Capture the cell that displays the provided text and extract its (x, y) central coordinate. 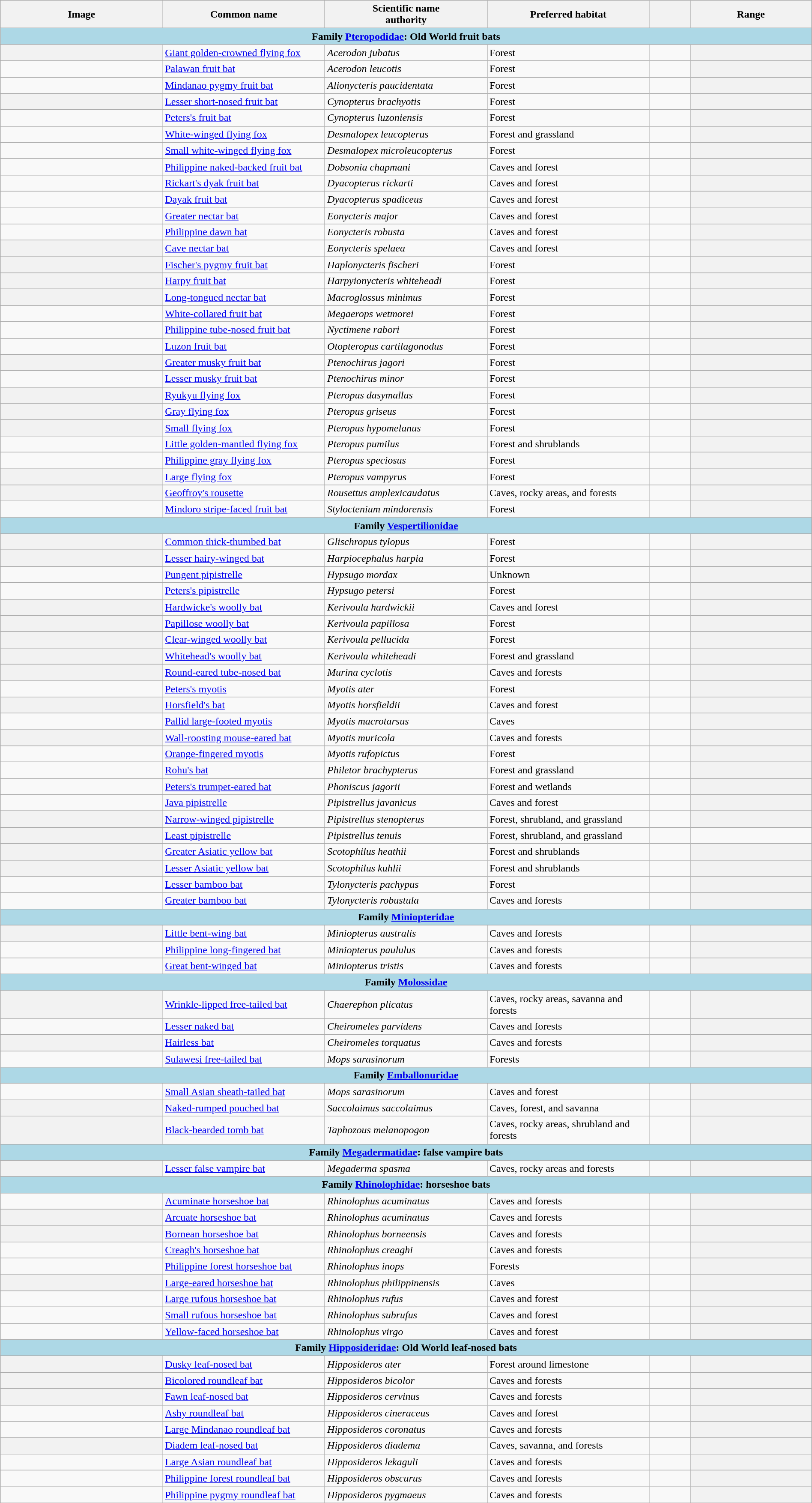
Large-eared horseshoe bat (244, 1282)
Harpiocephalus harpia (406, 558)
Harpyionycteris whiteheadi (406, 281)
Cheiromeles torquatus (406, 1043)
Family Rhinolophidae: horseshoe bats (406, 1185)
Large flying fox (244, 477)
Papillose woolly bat (244, 623)
Acuminate horseshoe bat (244, 1201)
Hardwicke's woolly bat (244, 607)
Caves, savanna, and forests (568, 1446)
Least pipistrelle (244, 835)
Miniopterus paululus (406, 949)
Caves, forest, and savanna (568, 1108)
Family Hipposideridae: Old World leaf-nosed bats (406, 1348)
Palawan fruit bat (244, 69)
Narrow-winged pipistrelle (244, 819)
Ptenochirus jagori (406, 362)
Desmalopex microleucopterus (406, 150)
Pteropus vampyrus (406, 477)
Murina cyclotis (406, 672)
Cynopterus brachyotis (406, 102)
Fischer's pygmy fruit bat (244, 265)
Haplonycteris fischeri (406, 265)
Sulawesi free-tailed bat (244, 1059)
Cave nectar bat (244, 249)
Cheiromeles parvidens (406, 1027)
Lesser false vampire bat (244, 1168)
Giant golden-crowned flying fox (244, 53)
Pipistrellus javanicus (406, 803)
Harpy fruit bat (244, 281)
Luzon fruit bat (244, 346)
Rickart's dyak fruit bat (244, 183)
Rousettus amplexicaudatus (406, 493)
Pipistrellus stenopterus (406, 819)
Wall-roosting mouse-eared bat (244, 737)
Rhinolophus virgo (406, 1332)
Philetor brachypterus (406, 770)
Round-eared tube-nosed bat (244, 672)
Caves, rocky areas and forests (568, 1168)
Tylonycteris pachypus (406, 884)
Greater musky fruit bat (244, 362)
Yellow-faced horseshoe bat (244, 1332)
Eonycteris spelaea (406, 249)
Greater Asiatic yellow bat (244, 852)
Hypsugo petersi (406, 591)
Clear-winged woolly bat (244, 640)
Myotis ater (406, 689)
Common name (244, 15)
Pipistrellus tenuis (406, 835)
Family Vespertilionidae (406, 526)
Otopteropus cartilagonodus (406, 346)
Wrinkle-lipped free-tailed bat (244, 1004)
Image (81, 15)
Little bent-wing bat (244, 933)
Philippine tube-nosed fruit bat (244, 330)
Kerivoula whiteheadi (406, 656)
Bornean horseshoe bat (244, 1234)
Peters's myotis (244, 689)
Hipposideros obscurus (406, 1478)
Pteropus dasymallus (406, 395)
Unknown (568, 575)
Common thick-thumbed bat (244, 542)
Philippine pygmy roundleaf bat (244, 1494)
Rhinolophus creaghi (406, 1250)
Peters's pipistrelle (244, 591)
Small flying fox (244, 428)
Bicolored roundleaf bat (244, 1380)
Gray flying fox (244, 411)
Creagh's horseshoe bat (244, 1250)
Eonycteris major (406, 216)
White-collared fruit bat (244, 314)
Small white-winged flying fox (244, 150)
Rohu's bat (244, 770)
Hipposideros ater (406, 1364)
Pteropus hypomelanus (406, 428)
Tylonycteris robustula (406, 901)
Hipposideros pygmaeus (406, 1494)
Whitehead's woolly bat (244, 656)
Saccolaimus saccolaimus (406, 1108)
Range (751, 15)
Rhinolophus subrufus (406, 1315)
Hipposideros bicolor (406, 1380)
Dusky leaf-nosed bat (244, 1364)
Lesser musky fruit bat (244, 379)
Philippine forest roundleaf bat (244, 1478)
Philippine gray flying fox (244, 460)
Great bent-winged bat (244, 966)
Scotophilus kuhlii (406, 868)
Philippine dawn bat (244, 232)
Rhinolophus rufus (406, 1299)
Geoffroy's rousette (244, 493)
Myotis horsfieldii (406, 705)
Caves, rocky areas, savanna and forests (568, 1004)
Chaerephon plicatus (406, 1004)
Hipposideros cineraceus (406, 1413)
Rhinolophus philippinensis (406, 1282)
Pteropus pumilus (406, 444)
Horsfield's bat (244, 705)
Family Emballonuridae (406, 1075)
Ptenochirus minor (406, 379)
Small Asian sheath-tailed bat (244, 1092)
Ryukyu flying fox (244, 395)
Peters's fruit bat (244, 118)
Dyacopterus spadiceus (406, 199)
Scientific nameauthority (406, 15)
Caves, rocky areas, and forests (568, 493)
Large rufous horseshoe bat (244, 1299)
Large Asian roundleaf bat (244, 1462)
Peters's trumpet-eared bat (244, 787)
Caves, rocky areas, shrubland and forests (568, 1130)
Lesser hairy-winged bat (244, 558)
Acerodon jubatus (406, 53)
Myotis rufopictus (406, 754)
Megaerops wetmorei (406, 314)
Dayak fruit bat (244, 199)
Lesser bamboo bat (244, 884)
Phoniscus jagorii (406, 787)
Lesser naked bat (244, 1027)
Large Mindanao roundleaf bat (244, 1429)
Family Pteropodidae: Old World fruit bats (406, 36)
Nyctimene rabori (406, 330)
Java pipistrelle (244, 803)
Long-tongued nectar bat (244, 297)
Hairless bat (244, 1043)
Pteropus griseus (406, 411)
Kerivoula hardwickii (406, 607)
Acerodon leucotis (406, 69)
Family Miniopteridae (406, 917)
Dyacopterus rickarti (406, 183)
Mindanao pygmy fruit bat (244, 85)
Scotophilus heathii (406, 852)
Kerivoula pellucida (406, 640)
Pallid large-footed myotis (244, 721)
Ashy roundleaf bat (244, 1413)
Myotis muricola (406, 737)
Glischropus tylopus (406, 542)
Small rufous horseshoe bat (244, 1315)
Kerivoula papillosa (406, 623)
Fawn leaf-nosed bat (244, 1397)
Rhinolophus inops (406, 1266)
Greater bamboo bat (244, 901)
Miniopterus australis (406, 933)
Hypsugo mordax (406, 575)
Hipposideros cervinus (406, 1397)
Forest around limestone (568, 1364)
Forest and wetlands (568, 787)
Hipposideros diadema (406, 1446)
Myotis macrotarsus (406, 721)
Family Megadermatidae: false vampire bats (406, 1152)
Family Molossidae (406, 982)
Hipposideros lekaguli (406, 1462)
Little golden-mantled flying fox (244, 444)
Miniopterus tristis (406, 966)
Philippine forest horseshoe bat (244, 1266)
Hipposideros coronatus (406, 1429)
Desmalopex leucopterus (406, 134)
Naked-rumped pouched bat (244, 1108)
Dobsonia chapmani (406, 167)
Diadem leaf-nosed bat (244, 1446)
Black-bearded tomb bat (244, 1130)
Philippine long-fingered bat (244, 949)
Eonycteris robusta (406, 232)
Pteropus speciosus (406, 460)
Greater nectar bat (244, 216)
Arcuate horseshoe bat (244, 1217)
Cynopterus luzoniensis (406, 118)
Styloctenium mindorensis (406, 509)
Preferred habitat (568, 15)
Lesser short-nosed fruit bat (244, 102)
Taphozous melanopogon (406, 1130)
Mindoro stripe-faced fruit bat (244, 509)
Lesser Asiatic yellow bat (244, 868)
Megaderma spasma (406, 1168)
Rhinolophus borneensis (406, 1234)
Philippine naked-backed fruit bat (244, 167)
Pungent pipistrelle (244, 575)
Alionycteris paucidentata (406, 85)
Macroglossus minimus (406, 297)
Orange-fingered myotis (244, 754)
White-winged flying fox (244, 134)
